Find where the given text appears and provide that cell's center as (x, y) coordinate. 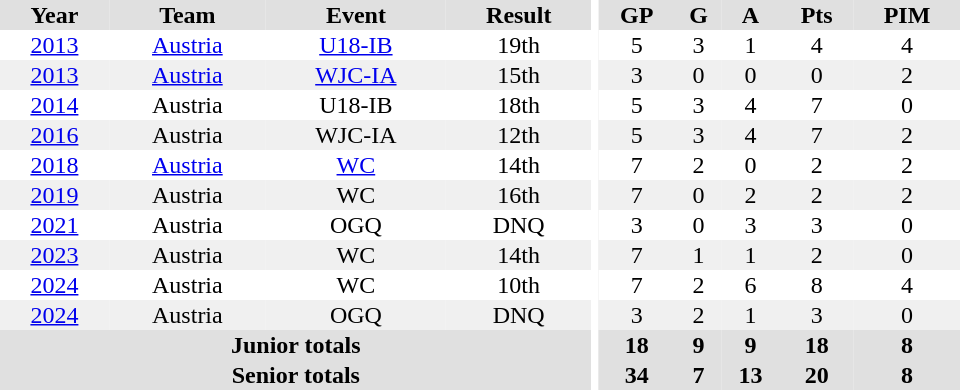
2019 (54, 195)
16th (519, 195)
2018 (54, 165)
2016 (54, 135)
2014 (54, 105)
20 (816, 375)
G (698, 15)
Junior totals (296, 345)
Event (356, 15)
Pts (816, 15)
18th (519, 105)
34 (636, 375)
15th (519, 75)
12th (519, 135)
Senior totals (296, 375)
10th (519, 285)
13 (751, 375)
2021 (54, 225)
GP (636, 15)
6 (751, 285)
Year (54, 15)
PIM (907, 15)
Team (188, 15)
Result (519, 15)
A (751, 15)
19th (519, 45)
2023 (54, 255)
